Capture the cell that displays the provided text and extract its (X, Y) central coordinate. 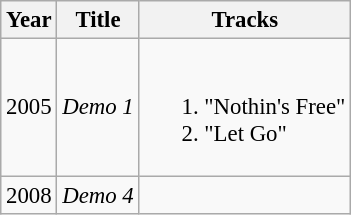
Demo 4 (98, 195)
Year (29, 20)
2008 (29, 195)
Title (98, 20)
Demo 1 (98, 108)
2005 (29, 108)
Tracks (245, 20)
"Nothin's Free""Let Go" (245, 108)
